Search for the cell housing the specified text and yield its (X, Y) center coordinate. 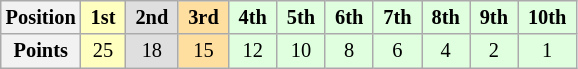
15 (203, 51)
Points (41, 51)
6 (397, 51)
1st (104, 17)
25 (104, 51)
2 (494, 51)
8th (446, 17)
4 (446, 51)
18 (152, 51)
8 (349, 51)
7th (397, 17)
4th (253, 17)
10 (301, 51)
3rd (203, 17)
9th (494, 17)
10th (547, 17)
Position (41, 17)
1 (547, 51)
6th (349, 17)
12 (253, 51)
2nd (152, 17)
5th (301, 17)
